Capture the cell that displays the provided text and extract its (x, y) central coordinate. 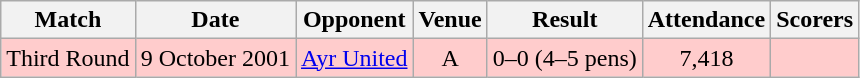
Result (564, 20)
Date (215, 20)
Opponent (355, 20)
9 October 2001 (215, 58)
7,418 (706, 58)
Venue (450, 20)
Third Round (68, 58)
Ayr United (355, 58)
Match (68, 20)
A (450, 58)
Attendance (706, 20)
Scorers (815, 20)
0–0 (4–5 pens) (564, 58)
